Extract the [X, Y] coordinate from the center of the cell holding the provided text.  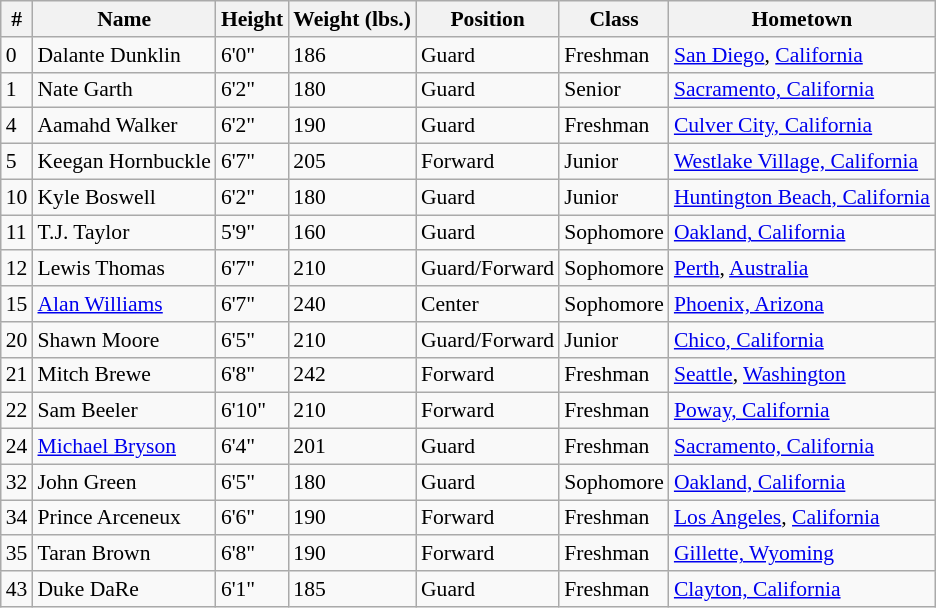
43 [17, 589]
Center [488, 304]
Poway, California [802, 411]
242 [352, 375]
Sam Beeler [124, 411]
Nate Garth [124, 90]
160 [352, 233]
Seattle, Washington [802, 375]
Gillette, Wyoming [802, 554]
Culver City, California [802, 126]
Clayton, California [802, 589]
6'4" [252, 447]
# [17, 19]
4 [17, 126]
Phoenix, Arizona [802, 304]
T.J. Taylor [124, 233]
20 [17, 340]
Los Angeles, California [802, 518]
Position [488, 19]
Keegan Hornbuckle [124, 162]
5 [17, 162]
1 [17, 90]
Lewis Thomas [124, 269]
Huntington Beach, California [802, 197]
Name [124, 19]
11 [17, 233]
6'10" [252, 411]
10 [17, 197]
Hometown [802, 19]
205 [352, 162]
Senior [614, 90]
Westlake Village, California [802, 162]
186 [352, 55]
Alan Williams [124, 304]
185 [352, 589]
Height [252, 19]
Duke DaRe [124, 589]
15 [17, 304]
22 [17, 411]
34 [17, 518]
Chico, California [802, 340]
12 [17, 269]
San Diego, California [802, 55]
Prince Arceneux [124, 518]
35 [17, 554]
Michael Bryson [124, 447]
24 [17, 447]
Class [614, 19]
6'6" [252, 518]
6'1" [252, 589]
0 [17, 55]
Mitch Brewe [124, 375]
5'9" [252, 233]
Perth, Australia [802, 269]
Taran Brown [124, 554]
6'0" [252, 55]
Kyle Boswell [124, 197]
Dalante Dunklin [124, 55]
Weight (lbs.) [352, 19]
21 [17, 375]
Aamahd Walker [124, 126]
Shawn Moore [124, 340]
240 [352, 304]
201 [352, 447]
John Green [124, 482]
32 [17, 482]
